Detect which cell encompasses the target text, then output its (X, Y) center coordinate. 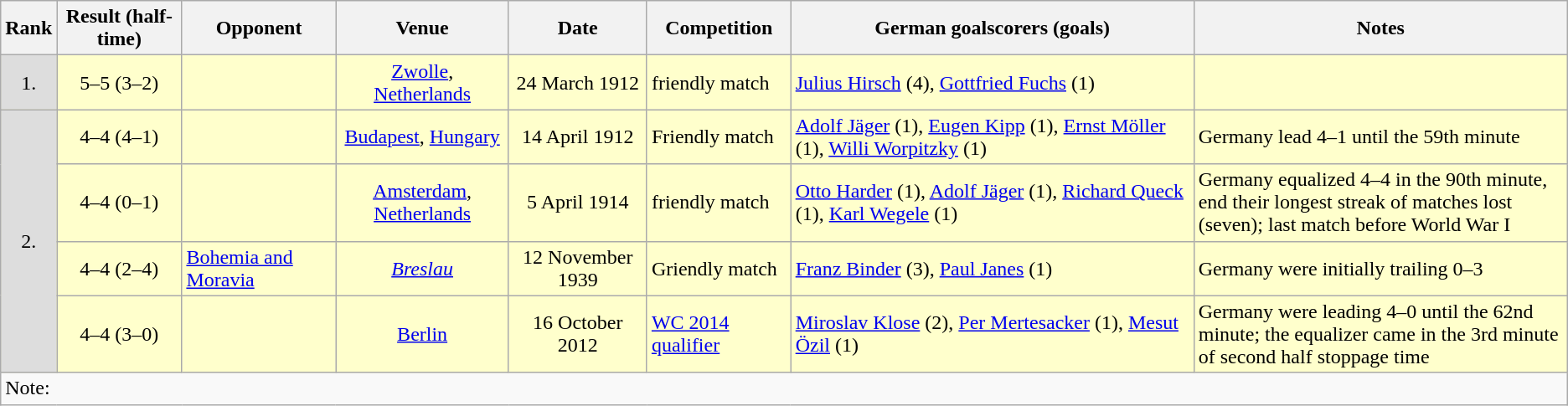
Adolf Jäger (1), Eugen Kipp (1), Ernst Möller (1), Willi Worpitzky (1) (992, 137)
Result (half-time) (119, 28)
14 April 1912 (578, 137)
Budapest, Hungary (422, 137)
Germany were leading 4–0 until the 62nd minute; the equalizer came in the 3rd minute of second half stoppage time (1380, 334)
24 March 1912 (578, 82)
Venue (422, 28)
Note: (784, 388)
4–4 (3–0) (119, 334)
1. (28, 82)
5–5 (3–2) (119, 82)
Zwolle, Netherlands (422, 82)
Berlin (422, 334)
Griendly match (719, 268)
2. (28, 241)
Date (578, 28)
Germany equalized 4–4 in the 90th minute, end their longest streak of matches lost (seven); last match before World War I (1380, 203)
Germany were initially trailing 0–3 (1380, 268)
Julius Hirsch (4), Gottfried Fuchs (1) (992, 82)
Otto Harder (1), Adolf Jäger (1), Richard Queck (1), Karl Wegele (1) (992, 203)
12 November 1939 (578, 268)
WC 2014 qualifier (719, 334)
Rank (28, 28)
5 April 1914 (578, 203)
Miroslav Klose (2), Per Mertesacker (1), Mesut Özil (1) (992, 334)
Franz Binder (3), Paul Janes (1) (992, 268)
Breslau (422, 268)
Notes (1380, 28)
4–4 (0–1) (119, 203)
Friendly match (719, 137)
4–4 (4–1) (119, 137)
Amsterdam, Netherlands (422, 203)
Bohemia and Moravia (259, 268)
German goalscorers (goals) (992, 28)
Competition (719, 28)
Germany lead 4–1 until the 59th minute (1380, 137)
4–4 (2–4) (119, 268)
16 October 2012 (578, 334)
Opponent (259, 28)
